Capture the cell that displays the provided text and extract its [x, y] central coordinate. 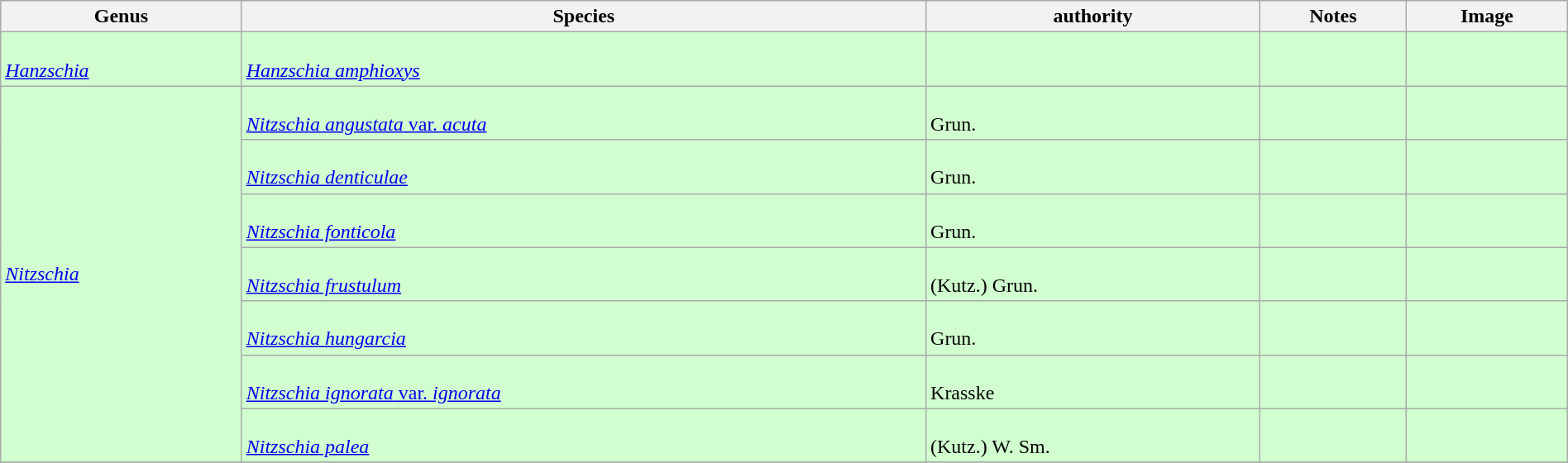
Nitzschia [121, 274]
Species [584, 17]
Nitzschia fonticola [584, 220]
Nitzschia hungarcia [584, 327]
(Kutz.) W. Sm. [1093, 435]
Notes [1333, 17]
(Kutz.) Grun. [1093, 274]
Hanzschia [121, 60]
Nitzschia palea [584, 435]
Nitzschia frustulum [584, 274]
Image [1487, 17]
Nitzschia ignorata var. ignorata [584, 382]
Nitzschia denticulae [584, 167]
Genus [121, 17]
Hanzschia amphioxys [584, 60]
Nitzschia angustata var. acuta [584, 112]
Krasske [1093, 382]
authority [1093, 17]
